Determine the [x, y] coordinate at the center of the cell enclosing the given text.  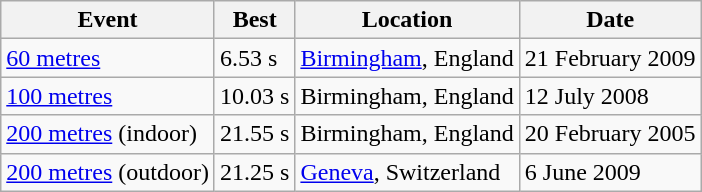
Location [407, 20]
100 metres [108, 96]
200 metres (outdoor) [108, 172]
60 metres [108, 58]
21 February 2009 [610, 58]
6.53 s [254, 58]
12 July 2008 [610, 96]
20 February 2005 [610, 134]
6 June 2009 [610, 172]
Best [254, 20]
10.03 s [254, 96]
21.55 s [254, 134]
21.25 s [254, 172]
Date [610, 20]
200 metres (indoor) [108, 134]
Event [108, 20]
Geneva, Switzerland [407, 172]
